Search for the cell housing the specified text and yield its (X, Y) center coordinate. 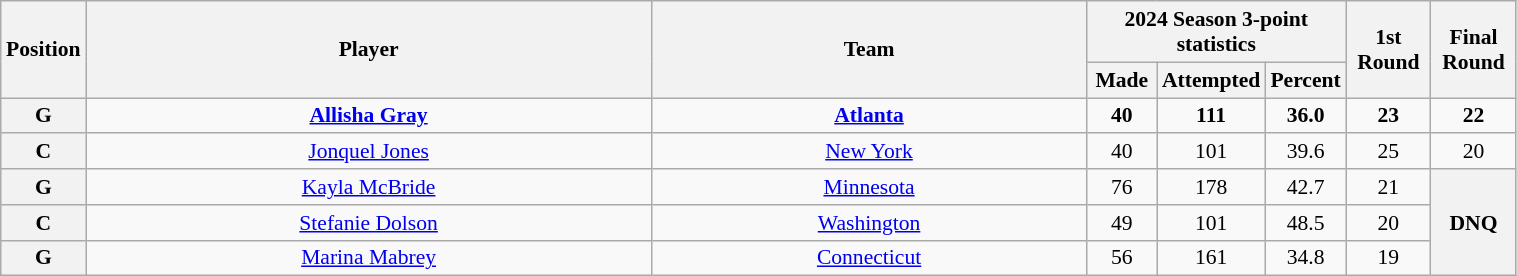
Player (368, 50)
25 (1388, 152)
Team (868, 50)
178 (1211, 187)
Kayla McBride (368, 187)
DNQ (1474, 222)
36.0 (1305, 116)
49 (1122, 223)
42.7 (1305, 187)
161 (1211, 258)
Washington (868, 223)
New York (868, 152)
Allisha Gray (368, 116)
Marina Mabrey (368, 258)
Position (44, 50)
Made (1122, 80)
76 (1122, 187)
Stefanie Dolson (368, 223)
22 (1474, 116)
Atlanta (868, 116)
Connecticut (868, 258)
Attempted (1211, 80)
Jonquel Jones (368, 152)
39.6 (1305, 152)
19 (1388, 258)
48.5 (1305, 223)
21 (1388, 187)
Minnesota (868, 187)
Final Round (1474, 50)
2024 Season 3-point statistics (1216, 32)
34.8 (1305, 258)
Percent (1305, 80)
111 (1211, 116)
56 (1122, 258)
23 (1388, 116)
1st Round (1388, 50)
